Scan for the cell matching the given text and deliver its [x, y] coordinate at center. 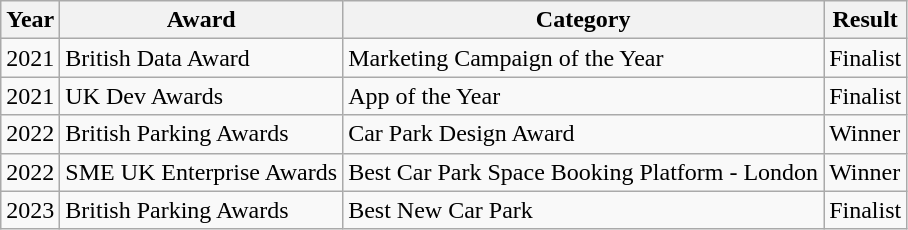
British Data Award [202, 58]
Result [866, 20]
Car Park Design Award [584, 134]
SME UK Enterprise Awards [202, 172]
Year [30, 20]
Marketing Campaign of the Year [584, 58]
Category [584, 20]
Best Car Park Space Booking Platform - London [584, 172]
App of the Year [584, 96]
UK Dev Awards [202, 96]
Award [202, 20]
Best New Car Park [584, 210]
2023 [30, 210]
